For the text-containing cell, return its midpoint in [X, Y] coordinate format. 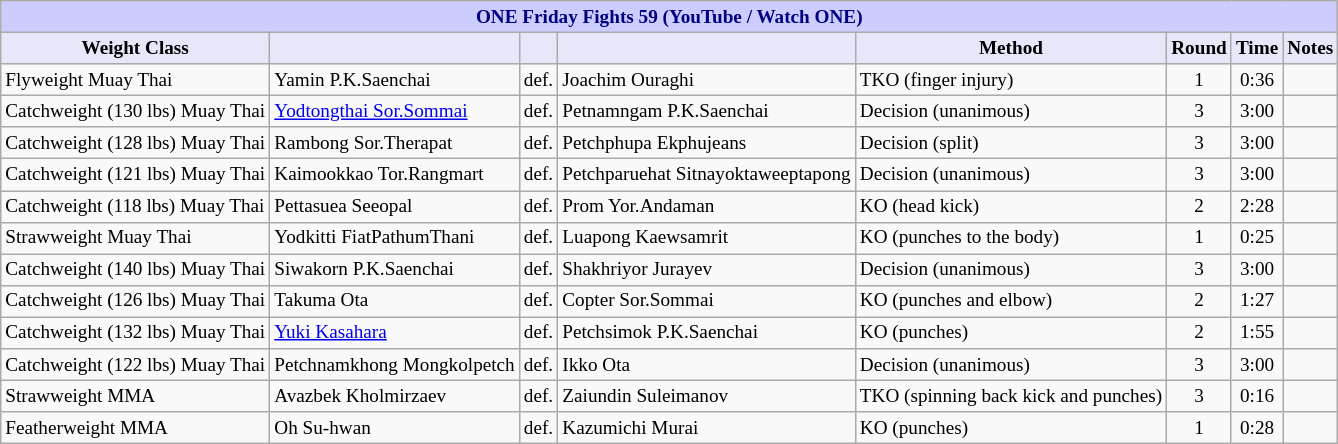
Catchweight (122 lbs) Muay Thai [136, 365]
Strawweight MMA [136, 396]
Catchweight (118 lbs) Muay Thai [136, 206]
Luapong Kaewsamrit [707, 238]
Kaimookkao Tor.Rangmart [395, 175]
Zaiundin Suleimanov [707, 396]
Catchweight (128 lbs) Muay Thai [136, 143]
Copter Sor.Sommai [707, 301]
Decision (split) [1010, 143]
Kazumichi Murai [707, 428]
Yodtongthai Sor.Sommai [395, 111]
0:28 [1256, 428]
Siwakorn P.K.Saenchai [395, 270]
Avazbek Kholmirzaev [395, 396]
Yodkitti FiatPathumThani [395, 238]
Flyweight Muay Thai [136, 80]
TKO (spinning back kick and punches) [1010, 396]
Petnamngam P.K.Saenchai [707, 111]
Takuma Ota [395, 301]
Petchsimok P.K.Saenchai [707, 333]
1:55 [1256, 333]
Catchweight (132 lbs) Muay Thai [136, 333]
0:25 [1256, 238]
TKO (finger injury) [1010, 80]
Pettasuea Seeopal [395, 206]
Oh Su-hwan [395, 428]
Catchweight (130 lbs) Muay Thai [136, 111]
Rambong Sor.Therapat [395, 143]
Petchparuehat Sitnayoktaweeptapong [707, 175]
Prom Yor.Andaman [707, 206]
Joachim Ouraghi [707, 80]
0:36 [1256, 80]
Method [1010, 48]
Weight Class [136, 48]
Strawweight Muay Thai [136, 238]
KO (punches to the body) [1010, 238]
Shakhriyor Jurayev [707, 270]
Yamin P.K.Saenchai [395, 80]
Time [1256, 48]
Yuki Kasahara [395, 333]
KO (punches and elbow) [1010, 301]
Catchweight (140 lbs) Muay Thai [136, 270]
Petchphupa Ekphujeans [707, 143]
0:16 [1256, 396]
Catchweight (121 lbs) Muay Thai [136, 175]
Petchnamkhong Mongkolpetch [395, 365]
2:28 [1256, 206]
Ikko Ota [707, 365]
Featherweight MMA [136, 428]
KO (head kick) [1010, 206]
1:27 [1256, 301]
Catchweight (126 lbs) Muay Thai [136, 301]
ONE Friday Fights 59 (YouTube / Watch ONE) [670, 17]
Round [1200, 48]
Notes [1310, 48]
